Return the [X, Y] coordinate for the center point of the cell that contains the specified text.  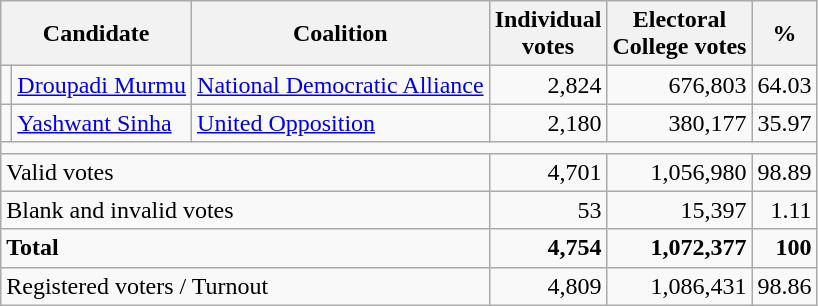
4,809 [548, 286]
Blank and invalid votes [245, 210]
1.11 [784, 210]
380,177 [680, 123]
2,180 [548, 123]
Coalition [341, 34]
676,803 [680, 85]
% [784, 34]
35.97 [784, 123]
4,701 [548, 172]
2,824 [548, 85]
53 [548, 210]
National Democratic Alliance [341, 85]
United Opposition [341, 123]
Candidate [96, 34]
Valid votes [245, 172]
98.89 [784, 172]
64.03 [784, 85]
1,056,980 [680, 172]
Individualvotes [548, 34]
Total [245, 248]
Registered voters / Turnout [245, 286]
ElectoralCollege votes [680, 34]
Yashwant Sinha [102, 123]
1,072,377 [680, 248]
100 [784, 248]
15,397 [680, 210]
Droupadi Murmu [102, 85]
4,754 [548, 248]
1,086,431 [680, 286]
98.86 [784, 286]
